Return the [x, y] coordinate for the center point of the cell that contains the specified text.  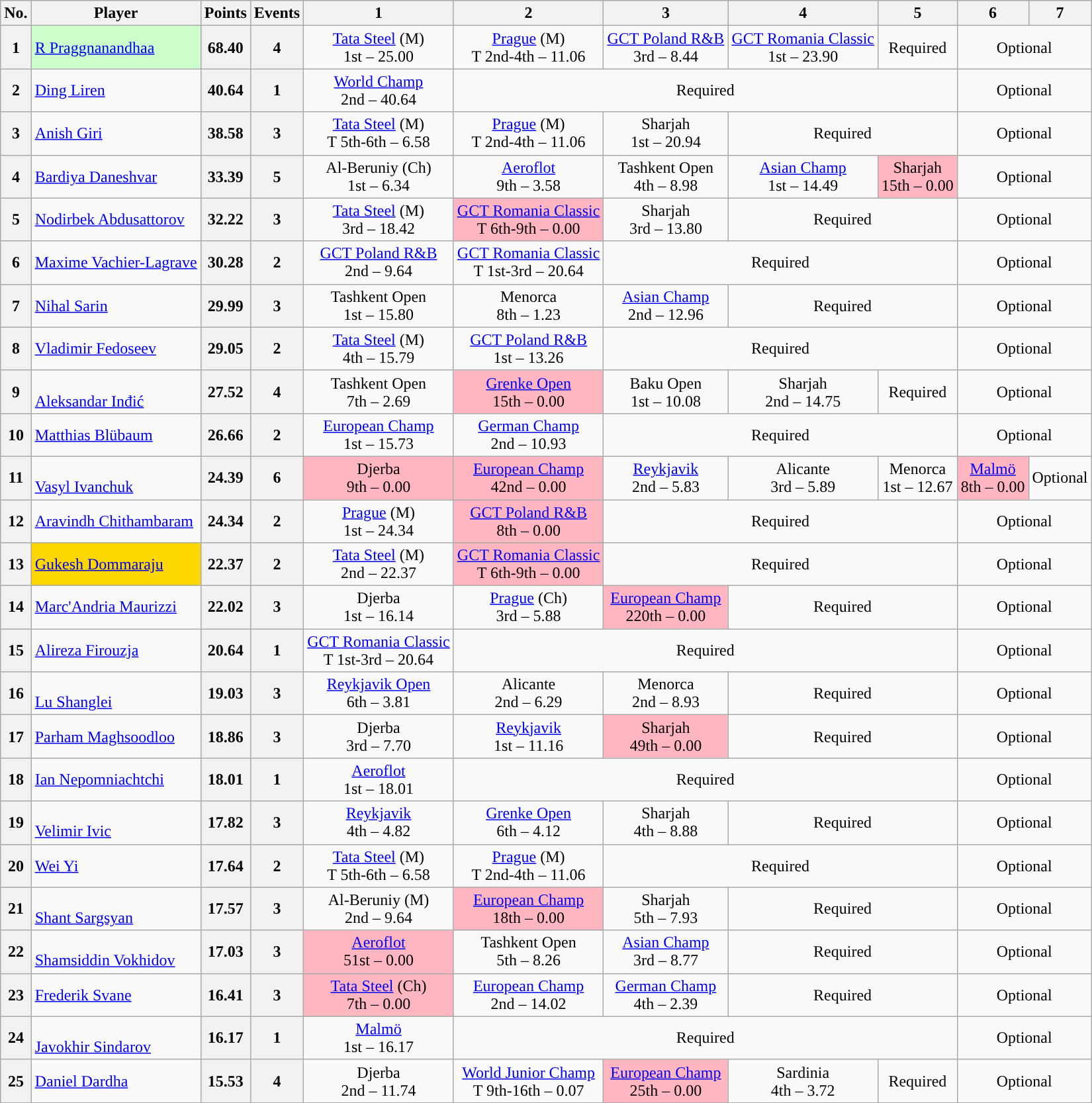
GCT Poland R&B 8th – 0.00 [528, 520]
Tashkent Open 7th – 2.69 [379, 392]
19.03 [225, 694]
German Champ2nd – 10.93 [528, 434]
Grenke Open15th – 0.00 [528, 392]
Al-Beruniy (M)2nd – 9.64 [379, 908]
Al-Beruniy (Ch)1st – 6.34 [379, 176]
Tashkent Open 1st – 15.80 [379, 306]
Aeroflot1st – 18.01 [379, 780]
Points [225, 13]
Reykjavik Open6th – 3.81 [379, 694]
17.03 [225, 952]
24 [16, 1038]
22.02 [225, 608]
68.40 [225, 48]
24.34 [225, 520]
Matthias Blübaum [116, 434]
Menorca1st – 12.67 [918, 478]
Vasyl Ivanchuk [116, 478]
Javokhir Sindarov [116, 1038]
Velimir Ivic [116, 822]
GCT Romania Classic 1st – 23.90 [803, 48]
15 [16, 650]
Nihal Sarin [116, 306]
Menorca8th – 1.23 [528, 306]
Djerba2nd – 11.74 [379, 1080]
16.17 [225, 1038]
Aravindh Chithambaram [116, 520]
Sardinia 4th – 3.72 [803, 1080]
Sharjah 15th – 0.00 [918, 176]
8 [16, 348]
Tata Steel (M)1st – 25.00 [379, 48]
Ding Liren [116, 90]
Player [116, 13]
19 [16, 822]
Aeroflot51st – 0.00 [379, 952]
Wei Yi [116, 866]
Grenke Open6th – 4.12 [528, 822]
20.64 [225, 650]
17 [16, 736]
Nodirbek Abdusattorov [116, 220]
European Champ 25th – 0.00 [666, 1080]
Malmö 8th – 0.00 [993, 478]
25 [16, 1080]
Sharjah 49th – 0.00 [666, 736]
16.41 [225, 994]
18 [16, 780]
German Champ4th – 2.39 [666, 994]
Djerba 9th – 0.00 [379, 478]
Menorca2nd – 8.93 [666, 694]
Daniel Dardha [116, 1080]
14 [16, 608]
Anish Giri [116, 134]
Gukesh Dommaraju [116, 564]
Djerba3rd – 7.70 [379, 736]
17.57 [225, 908]
European Champ 18th – 0.00 [528, 908]
World Junior ChampT 9th-16th – 0.07 [528, 1080]
27.52 [225, 392]
Tata Steel (M)2nd – 22.37 [379, 564]
18.01 [225, 780]
Prague (Ch)3rd – 5.88 [528, 608]
22 [16, 952]
20 [16, 866]
Shamsiddin Vokhidov [116, 952]
9 [16, 392]
Reykjavik 1st – 11.16 [528, 736]
Sharjah 2nd – 14.75 [803, 392]
Sharjah 1st – 20.94 [666, 134]
Aleksandar Inđić [116, 392]
Tata Steel (M)3rd – 18.42 [379, 220]
Maxime Vachier-Lagrave [116, 262]
17.82 [225, 822]
23 [16, 994]
European Champ 2nd – 14.02 [528, 994]
Reykjavik 4th – 4.82 [379, 822]
38.58 [225, 134]
Lu Shanglei [116, 694]
Alicante2nd – 6.29 [528, 694]
R Praggnanandhaa [116, 48]
European Champ 42nd – 0.00 [528, 478]
30.28 [225, 262]
GCT Poland R&B 2nd – 9.64 [379, 262]
32.22 [225, 220]
Ian Nepomniachtchi [116, 780]
Prague (M)1st – 24.34 [379, 520]
13 [16, 564]
12 [16, 520]
Vladimir Fedoseev [116, 348]
Aeroflot9th – 3.58 [528, 176]
22.37 [225, 564]
Tata Steel (Ch)7th – 0.00 [379, 994]
GCT Poland R&B 1st – 13.26 [528, 348]
GCT Poland R&B 3rd – 8.44 [666, 48]
Tashkent Open4th – 8.98 [666, 176]
Malmö1st – 16.17 [379, 1038]
World Champ2nd – 40.64 [379, 90]
21 [16, 908]
29.05 [225, 348]
No. [16, 13]
33.39 [225, 176]
Marc'Andria Maurizzi [116, 608]
29.99 [225, 306]
24.39 [225, 478]
17.64 [225, 866]
40.64 [225, 90]
Asian Champ3rd – 8.77 [666, 952]
18.86 [225, 736]
Alireza Firouzja [116, 650]
Frederik Svane [116, 994]
Djerba1st – 16.14 [379, 608]
Baku Open 1st – 10.08 [666, 392]
Alicante3rd – 5.89 [803, 478]
Sharjah 4th – 8.88 [666, 822]
European Champ 1st – 15.73 [379, 434]
Events [277, 13]
Parham Maghsoodloo [116, 736]
Sharjah 3rd – 13.80 [666, 220]
11 [16, 478]
Bardiya Daneshvar [116, 176]
Tata Steel (M)4th – 15.79 [379, 348]
15.53 [225, 1080]
European Champ 220th – 0.00 [666, 608]
Sharjah5th – 7.93 [666, 908]
10 [16, 434]
Tashkent Open5th – 8.26 [528, 952]
26.66 [225, 434]
16 [16, 694]
Asian Champ2nd – 12.96 [666, 306]
Reykjavik2nd – 5.83 [666, 478]
Shant Sargsyan [116, 908]
Asian Champ1st – 14.49 [803, 176]
